Detect which cell encompasses the target text, then output its (x, y) center coordinate. 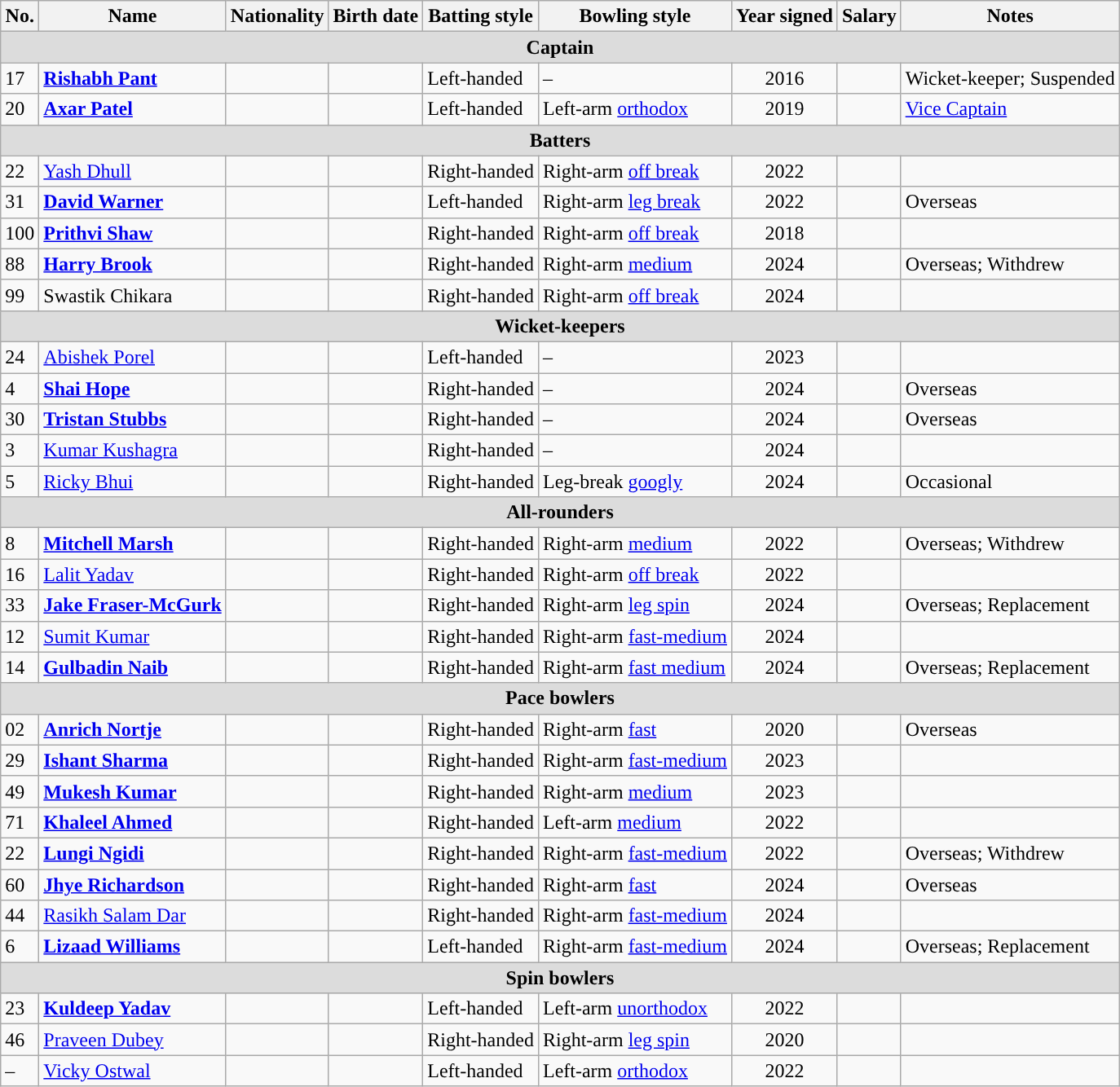
2018 (784, 233)
8 (20, 543)
Rasikh Salam Dar (132, 916)
60 (20, 884)
Lalit Yadav (132, 574)
Bowling style (634, 16)
Nationality (277, 16)
Right-arm leg break (634, 202)
44 (20, 916)
17 (20, 78)
Batting style (481, 16)
Abishek Porel (132, 357)
Occasional (1010, 482)
5 (20, 482)
Leg-break googly (634, 482)
02 (20, 729)
Jhye Richardson (132, 884)
33 (20, 605)
99 (20, 295)
Sumit Kumar (132, 636)
3 (20, 451)
Year signed (784, 16)
Prithvi Shaw (132, 233)
Axar Patel (132, 109)
Left-arm unorthodox (634, 1009)
Anrich Nortje (132, 729)
100 (20, 233)
88 (20, 264)
All-rounders (560, 513)
Captain (560, 47)
Salary (869, 16)
Pace bowlers (560, 698)
Harry Brook (132, 264)
Spin bowlers (560, 978)
23 (20, 1009)
David Warner (132, 202)
Jake Fraser-McGurk (132, 605)
Khaleel Ahmed (132, 822)
29 (20, 760)
Notes (1010, 16)
Ishant Sharma (132, 760)
Batters (560, 140)
Kuldeep Yadav (132, 1009)
Wicket-keeper; Suspended (1010, 78)
Vice Captain (1010, 109)
Lungi Ngidi (132, 853)
16 (20, 574)
4 (20, 389)
Kumar Kushagra (132, 451)
Birth date (376, 16)
Gulbadin Naib (132, 667)
Lizaad Williams (132, 947)
Name (132, 16)
Mitchell Marsh (132, 543)
20 (20, 109)
6 (20, 947)
No. (20, 16)
Tristan Stubbs (132, 420)
31 (20, 202)
71 (20, 822)
14 (20, 667)
30 (20, 420)
Right-arm fast medium (634, 667)
Yash Dhull (132, 171)
Swastik Chikara (132, 295)
Ricky Bhui (132, 482)
12 (20, 636)
Shai Hope (132, 389)
Mukesh Kumar (132, 791)
Praveen Dubey (132, 1040)
Left-arm medium (634, 822)
49 (20, 791)
46 (20, 1040)
2019 (784, 109)
Wicket-keepers (560, 326)
Rishabh Pant (132, 78)
Vicky Ostwal (132, 1071)
2016 (784, 78)
24 (20, 357)
